Find where the given text appears and provide that cell's center as [x, y] coordinate. 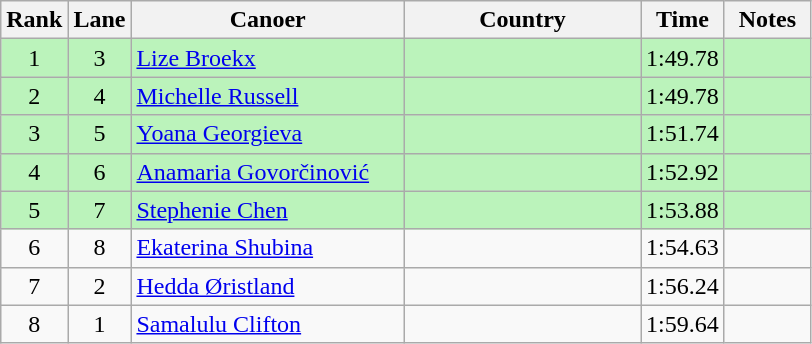
Ekaterina Shubina [268, 248]
Yoana Georgieva [268, 134]
Michelle Russell [268, 96]
1:51.74 [683, 134]
1:53.88 [683, 210]
1:52.92 [683, 172]
Samalulu Clifton [268, 324]
Anamaria Govorčinović [268, 172]
Lize Broekx [268, 58]
Rank [34, 20]
Lane [100, 20]
Country [522, 20]
Time [683, 20]
Hedda Øristland [268, 286]
1:54.63 [683, 248]
Stephenie Chen [268, 210]
1:56.24 [683, 286]
Canoer [268, 20]
1:59.64 [683, 324]
Notes [767, 20]
